Determine the [x, y] coordinate at the center of the cell enclosing the given text.  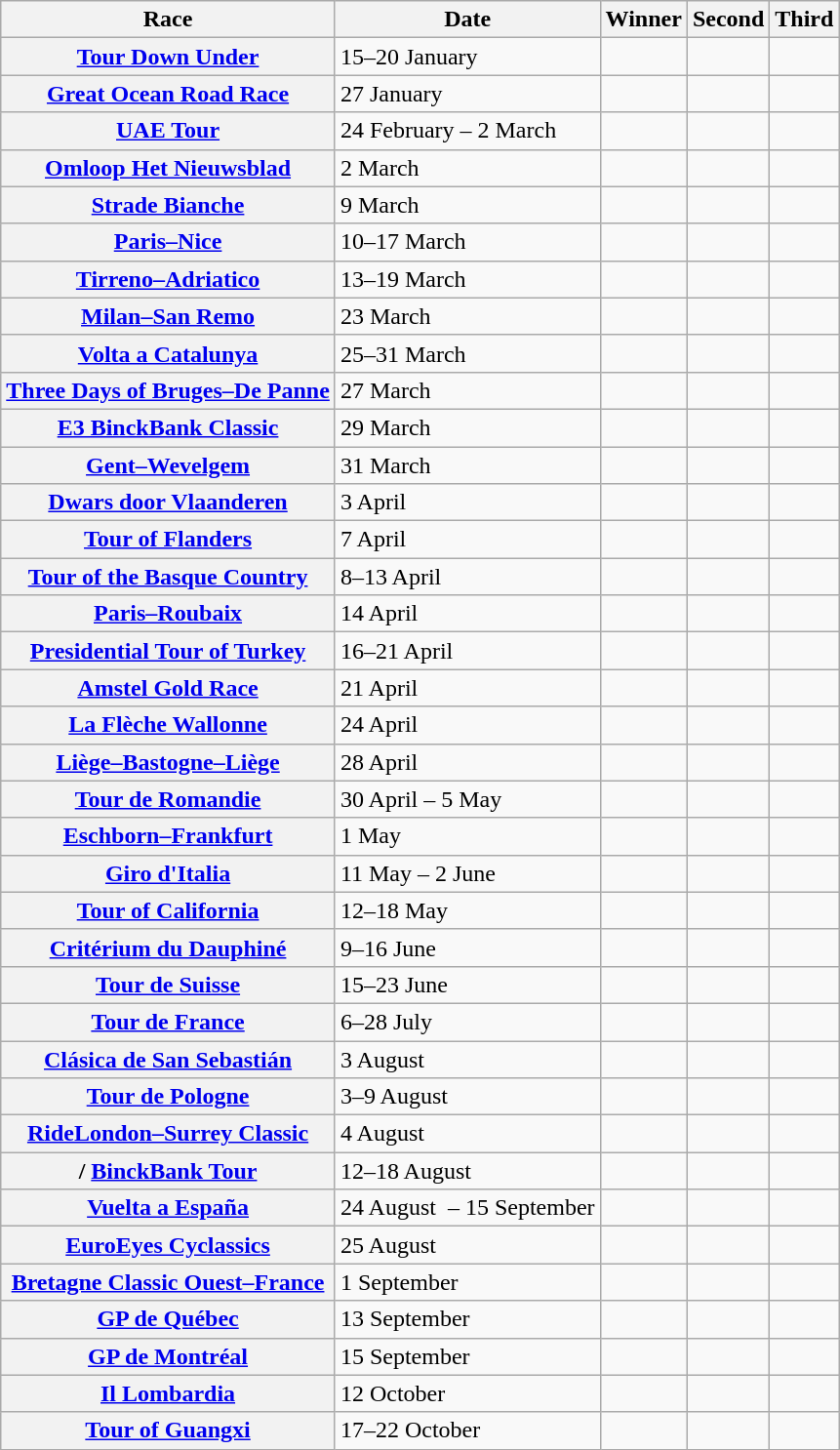
13 September [467, 1319]
RideLondon–Surrey Classic [168, 1134]
15–20 January [467, 57]
Dwars door Vlaanderen [168, 503]
Second [728, 20]
3 August [467, 1059]
Giro d'Italia [168, 873]
Tour of Guangxi [168, 1430]
GP de Québec [168, 1319]
Volta a Catalunya [168, 353]
Eschborn–Frankfurt [168, 836]
7 April [467, 540]
Milan–San Remo [168, 316]
GP de Montréal [168, 1356]
10–17 March [467, 242]
Three Days of Bruges–De Panne [168, 390]
9–16 June [467, 947]
17–22 October [467, 1430]
EuroEyes Cyclassics [168, 1245]
Great Ocean Road Race [168, 94]
1 September [467, 1282]
23 March [467, 316]
3–9 August [467, 1097]
Strade Bianche [168, 205]
Tour of Flanders [168, 540]
11 May – 2 June [467, 873]
27 March [467, 390]
15–23 June [467, 985]
2 March [467, 168]
Presidential Tour of Turkey [168, 651]
Tour de France [168, 1022]
/ BinckBank Tour [168, 1171]
8–13 April [467, 577]
16–21 April [467, 651]
Bretagne Classic Ouest–France [168, 1282]
Tour de Pologne [168, 1097]
24 February – 2 March [467, 131]
Paris–Roubaix [168, 614]
Date [467, 20]
Tour of California [168, 910]
Liège–Bastogne–Liège [168, 762]
Tour de Suisse [168, 985]
Critérium du Dauphiné [168, 947]
31 March [467, 465]
Third [804, 20]
30 April – 5 May [467, 799]
Winner [644, 20]
21 April [467, 688]
Vuelta a España [168, 1208]
15 September [467, 1356]
La Flèche Wallonne [168, 725]
27 January [467, 94]
12 October [467, 1393]
25–31 March [467, 353]
Clásica de San Sebastián [168, 1059]
Gent–Wevelgem [168, 465]
28 April [467, 762]
E3 BinckBank Classic [168, 427]
4 August [467, 1134]
Tour de Romandie [168, 799]
UAE Tour [168, 131]
Tour Down Under [168, 57]
Race [168, 20]
Omloop Het Nieuwsblad [168, 168]
6–28 July [467, 1022]
Tour of the Basque Country [168, 577]
13–19 March [467, 279]
Amstel Gold Race [168, 688]
24 April [467, 725]
12–18 May [467, 910]
14 April [467, 614]
25 August [467, 1245]
Paris–Nice [168, 242]
3 April [467, 503]
29 March [467, 427]
1 May [467, 836]
12–18 August [467, 1171]
9 March [467, 205]
Tirreno–Adriatico [168, 279]
Il Lombardia [168, 1393]
24 August – 15 September [467, 1208]
